Search for the cell housing the specified text and yield its (x, y) center coordinate. 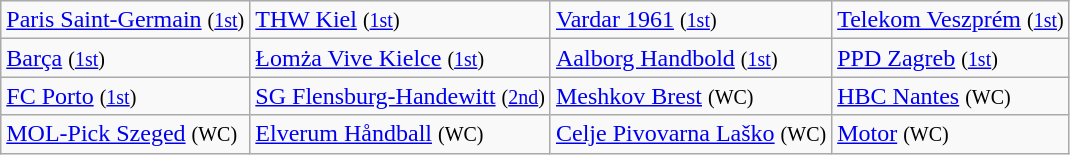
Elverum Håndball (WC) (400, 134)
Telekom Veszprém (1st) (951, 20)
Motor (WC) (951, 134)
SG Flensburg-Handewitt (2nd) (400, 96)
FC Porto (1st) (126, 96)
Paris Saint-Germain (1st) (126, 20)
Łomża Vive Kielce (1st) (400, 58)
HBC Nantes (WC) (951, 96)
Aalborg Handbold (1st) (690, 58)
Barça (1st) (126, 58)
Celje Pivovarna Laško (WC) (690, 134)
Vardar 1961 (1st) (690, 20)
Meshkov Brest (WC) (690, 96)
MOL-Pick Szeged (WC) (126, 134)
PPD Zagreb (1st) (951, 58)
THW Kiel (1st) (400, 20)
